Capture the cell that displays the provided text and extract its (X, Y) central coordinate. 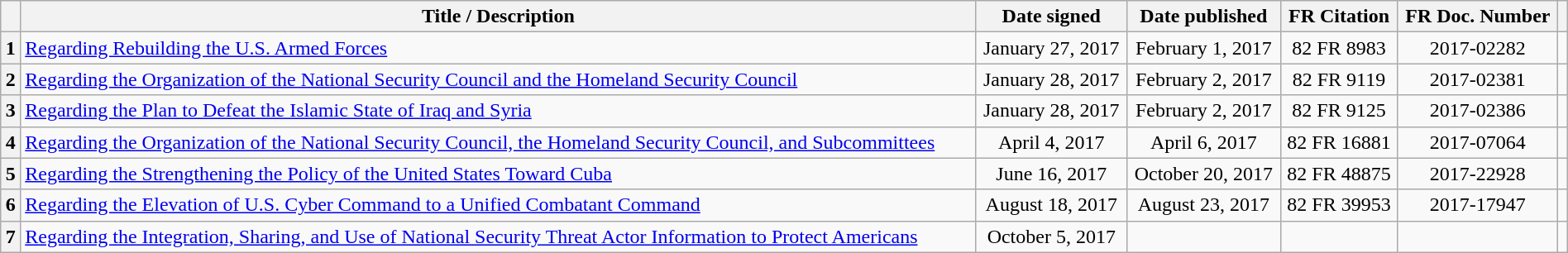
5 (11, 174)
2017-02381 (1478, 79)
2017-17947 (1478, 205)
Regarding Rebuilding the U.S. Armed Forces (498, 48)
82 FR 9125 (1339, 111)
3 (11, 111)
2017-02386 (1478, 111)
82 FR 9119 (1339, 79)
2 (11, 79)
2017-02282 (1478, 48)
2017-07064 (1478, 142)
Regarding the Organization of the National Security Council, the Homeland Security Council, and Subcommittees (498, 142)
April 4, 2017 (1052, 142)
82 FR 48875 (1339, 174)
82 FR 16881 (1339, 142)
Regarding the Plan to Defeat the Islamic State of Iraq and Syria (498, 111)
Regarding the Strengthening the Policy of the United States Toward Cuba (498, 174)
Date published (1204, 17)
October 20, 2017 (1204, 174)
Title / Description (498, 17)
February 1, 2017 (1204, 48)
FR Citation (1339, 17)
October 5, 2017 (1052, 236)
August 18, 2017 (1052, 205)
2017-22928 (1478, 174)
7 (11, 236)
January 27, 2017 (1052, 48)
Date signed (1052, 17)
April 6, 2017 (1204, 142)
Regarding the Organization of the National Security Council and the Homeland Security Council (498, 79)
82 FR 39953 (1339, 205)
6 (11, 205)
FR Doc. Number (1478, 17)
August 23, 2017 (1204, 205)
4 (11, 142)
Regarding the Integration, Sharing, and Use of National Security Threat Actor Information to Protect Americans (498, 236)
Regarding the Elevation of U.S. Cyber Command to a Unified Combatant Command (498, 205)
1 (11, 48)
82 FR 8983 (1339, 48)
June 16, 2017 (1052, 174)
